Capture the cell that displays the provided text and extract its [X, Y] central coordinate. 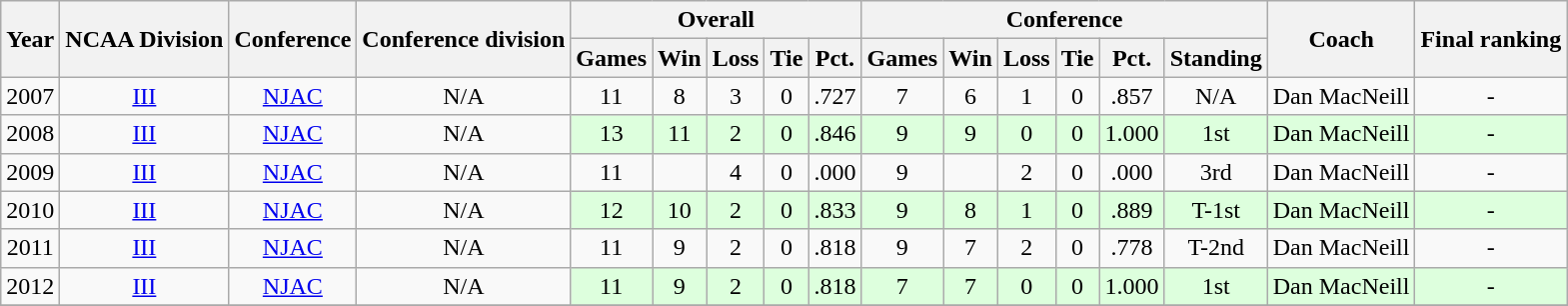
4 [736, 172]
NCAA Division [144, 39]
2007 [30, 96]
.857 [1131, 96]
T-1st [1215, 210]
3rd [1215, 172]
Conference division [464, 39]
10 [680, 210]
T-2nd [1215, 248]
.846 [835, 134]
Year [30, 39]
Standing [1215, 58]
Overall [716, 20]
2012 [30, 286]
3 [736, 96]
.778 [1131, 248]
.833 [835, 210]
2011 [30, 248]
Coach [1341, 39]
.889 [1131, 210]
13 [612, 134]
Final ranking [1491, 39]
.727 [835, 96]
12 [612, 210]
6 [971, 96]
2008 [30, 134]
2010 [30, 210]
2009 [30, 172]
